Extract the (X, Y) coordinate from the center of the cell holding the provided text.  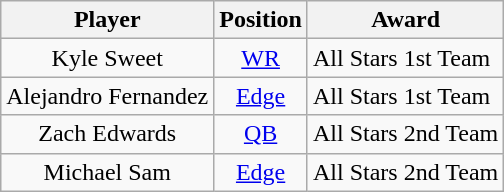
WR (261, 58)
Kyle Sweet (108, 58)
QB (261, 134)
Player (108, 20)
Alejandro Fernandez (108, 96)
Award (405, 20)
Zach Edwards (108, 134)
Position (261, 20)
Michael Sam (108, 172)
